Search for the cell housing the specified text and yield its [X, Y] center coordinate. 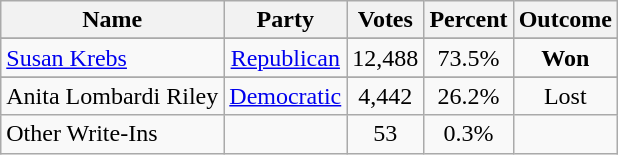
Party [286, 20]
Votes [386, 20]
73.5% [468, 58]
12,488 [386, 58]
4,442 [386, 96]
Other Write-Ins [112, 134]
Percent [468, 20]
0.3% [468, 134]
Name [112, 20]
Susan Krebs [112, 58]
Won [565, 58]
26.2% [468, 96]
53 [386, 134]
Outcome [565, 20]
Democratic [286, 96]
Republican [286, 58]
Anita Lombardi Riley [112, 96]
Lost [565, 96]
